Search for the cell housing the specified text and yield its (x, y) center coordinate. 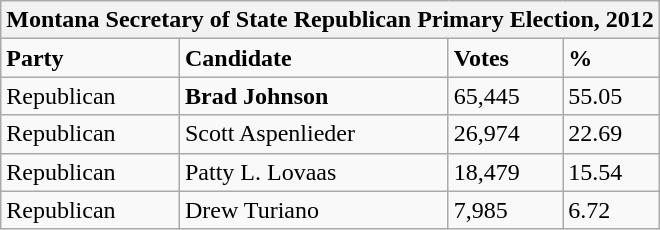
22.69 (612, 134)
Scott Aspenlieder (314, 134)
15.54 (612, 172)
18,479 (505, 172)
Votes (505, 58)
6.72 (612, 210)
26,974 (505, 134)
Candidate (314, 58)
Patty L. Lovaas (314, 172)
55.05 (612, 96)
7,985 (505, 210)
Party (90, 58)
65,445 (505, 96)
% (612, 58)
Brad Johnson (314, 96)
Drew Turiano (314, 210)
Montana Secretary of State Republican Primary Election, 2012 (330, 20)
